Capture the cell that displays the provided text and extract its [X, Y] central coordinate. 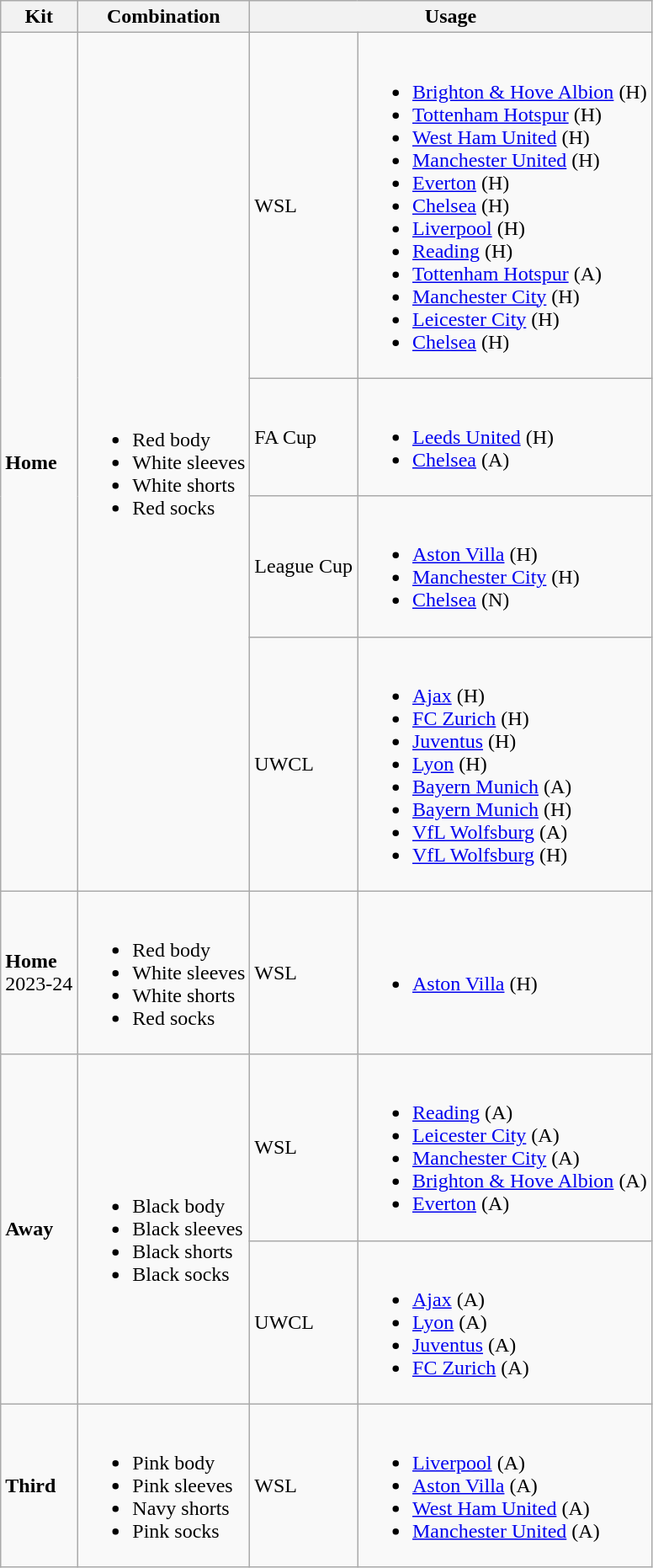
Aston Villa (H)Manchester City (H)Chelsea (N) [504, 566]
Aston Villa (H) [504, 973]
Combination [163, 17]
Third [39, 1485]
Black bodyBlack sleevesBlack shortsBlack socks [163, 1229]
Liverpool (A)Aston Villa (A)West Ham United (A)Manchester United (A) [504, 1485]
Reading (A)Leicester City (A)Manchester City (A)Brighton & Hove Albion (A)Everton (A) [504, 1147]
League Cup [304, 566]
Ajax (A)Lyon (A)Juventus (A)FC Zurich (A) [504, 1322]
Home2023-24 [39, 973]
Home [39, 461]
FA Cup [304, 437]
Away [39, 1229]
Leeds United (H)Chelsea (A) [504, 437]
Pink bodyPink sleevesNavy shortsPink socks [163, 1485]
Usage [451, 17]
Ajax (H)FC Zurich (H)Juventus (H)Lyon (H)Bayern Munich (A)Bayern Munich (H)VfL Wolfsburg (A)VfL Wolfsburg (H) [504, 764]
Kit [39, 17]
